Locate the cell with the specified text and output its [x, y] center coordinate. 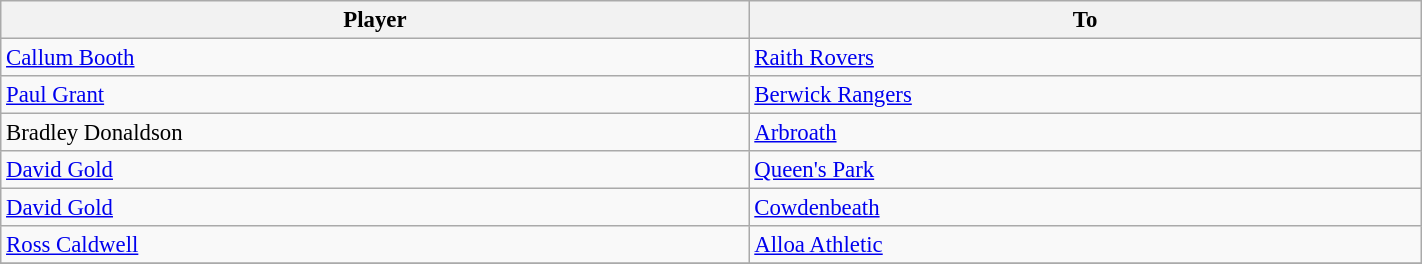
To [1085, 20]
Raith Rovers [1085, 58]
Paul Grant [375, 95]
Alloa Athletic [1085, 245]
Player [375, 20]
Cowdenbeath [1085, 208]
Ross Caldwell [375, 245]
Callum Booth [375, 58]
Berwick Rangers [1085, 95]
Queen's Park [1085, 170]
Bradley Donaldson [375, 133]
Arbroath [1085, 133]
